Locate the cell with the specified text and output its [x, y] center coordinate. 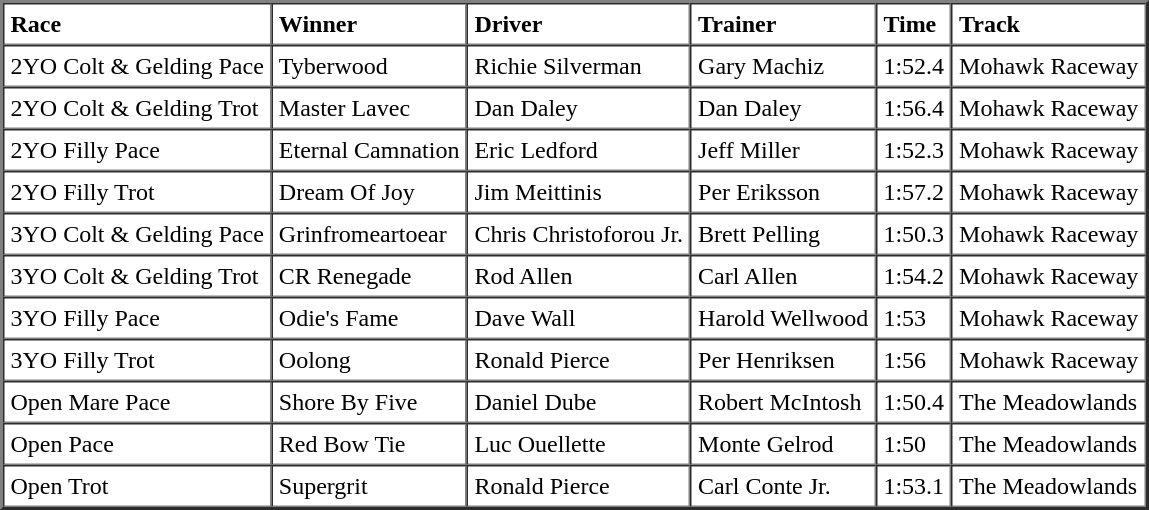
3YO Filly Pace [137, 318]
1:54.2 [914, 276]
Rod Allen [579, 276]
Open Trot [137, 486]
1:50.4 [914, 402]
1:50.3 [914, 234]
3YO Colt & Gelding Pace [137, 234]
2YO Filly Trot [137, 192]
Dave Wall [579, 318]
Richie Silverman [579, 66]
Red Bow Tie [369, 444]
Brett Pelling [784, 234]
1:57.2 [914, 192]
Trainer [784, 24]
Time [914, 24]
1:50 [914, 444]
2YO Colt & Gelding Trot [137, 108]
Master Lavec [369, 108]
Harold Wellwood [784, 318]
2YO Filly Pace [137, 150]
Open Pace [137, 444]
Track [1049, 24]
Tyberwood [369, 66]
Winner [369, 24]
Odie's Fame [369, 318]
Luc Ouellette [579, 444]
3YO Filly Trot [137, 360]
1:56.4 [914, 108]
Dream Of Joy [369, 192]
Eternal Camnation [369, 150]
Carl Allen [784, 276]
Supergrit [369, 486]
Robert McIntosh [784, 402]
1:56 [914, 360]
Carl Conte Jr. [784, 486]
Jeff Miller [784, 150]
1:52.3 [914, 150]
Driver [579, 24]
3YO Colt & Gelding Trot [137, 276]
Jim Meittinis [579, 192]
Gary Machiz [784, 66]
1:53 [914, 318]
Monte Gelrod [784, 444]
Chris Christoforou Jr. [579, 234]
CR Renegade [369, 276]
Per Eriksson [784, 192]
Grinfromeartoear [369, 234]
Shore By Five [369, 402]
1:53.1 [914, 486]
Per Henriksen [784, 360]
2YO Colt & Gelding Pace [137, 66]
Race [137, 24]
Eric Ledford [579, 150]
1:52.4 [914, 66]
Open Mare Pace [137, 402]
Daniel Dube [579, 402]
Oolong [369, 360]
